For the text-containing cell, return its midpoint in [x, y] coordinate format. 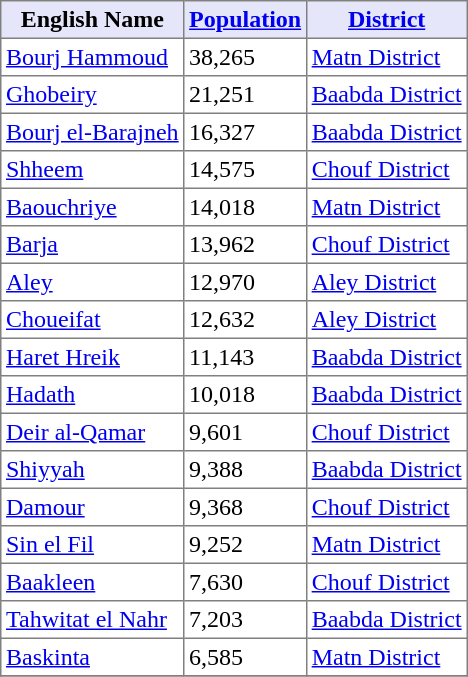
Baouchriye [92, 207]
14,575 [246, 170]
9,252 [246, 545]
Tahwitat el Nahr [92, 620]
Bourj Hammoud [92, 57]
9,601 [246, 432]
14,018 [246, 207]
9,388 [246, 470]
Ghobeiry [92, 95]
Population [246, 20]
Shiyyah [92, 470]
District [386, 20]
Damour [92, 507]
Sin el Fil [92, 545]
12,970 [246, 282]
13,962 [246, 245]
21,251 [246, 95]
9,368 [246, 507]
Choueifat [92, 320]
7,203 [246, 620]
6,585 [246, 657]
Hadath [92, 395]
Haret Hreik [92, 357]
English Name [92, 20]
Baakleen [92, 582]
Shheem [92, 170]
12,632 [246, 320]
Barja [92, 245]
7,630 [246, 582]
38,265 [246, 57]
10,018 [246, 395]
11,143 [246, 357]
Deir al-Qamar [92, 432]
Aley [92, 282]
16,327 [246, 132]
Baskinta [92, 657]
Bourj el-Barajneh [92, 132]
